Provide the (x, y) coordinate of the cell's center where the given text is located.  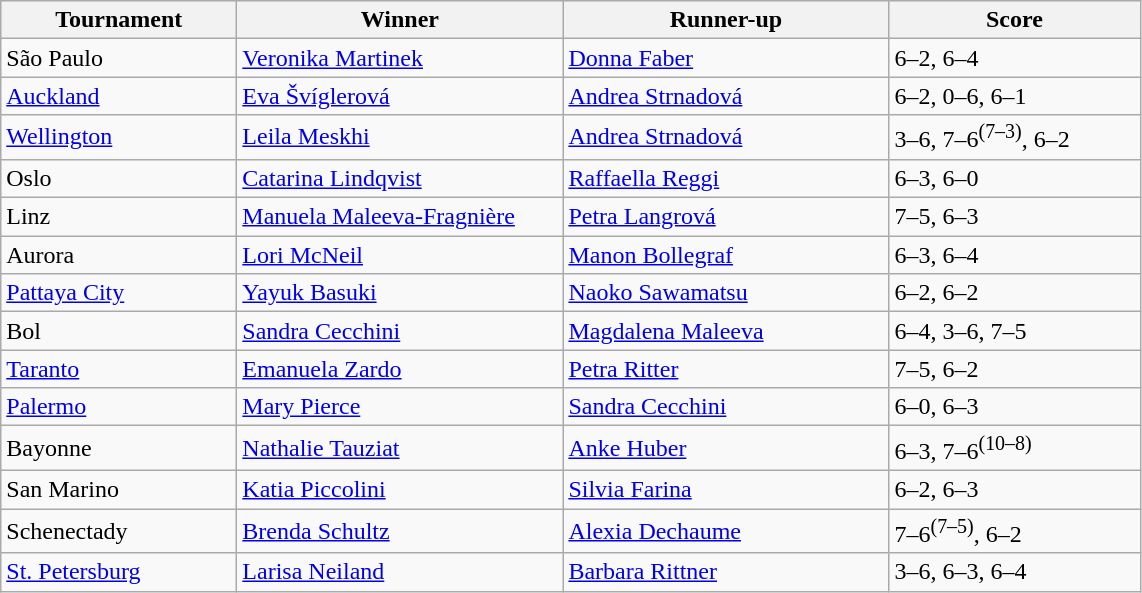
Score (1014, 20)
Auckland (119, 96)
Emanuela Zardo (400, 369)
Mary Pierce (400, 407)
6–4, 3–6, 7–5 (1014, 331)
Manon Bollegraf (726, 255)
6–2, 0–6, 6–1 (1014, 96)
Veronika Martinek (400, 58)
6–2, 6–4 (1014, 58)
7–5, 6–3 (1014, 217)
6–3, 7–6(10–8) (1014, 448)
Wellington (119, 138)
Linz (119, 217)
Lori McNeil (400, 255)
Catarina Lindqvist (400, 178)
Bol (119, 331)
Tournament (119, 20)
6–3, 6–0 (1014, 178)
Anke Huber (726, 448)
Katia Piccolini (400, 489)
Runner-up (726, 20)
Eva Švíglerová (400, 96)
6–0, 6–3 (1014, 407)
Donna Faber (726, 58)
7–5, 6–2 (1014, 369)
6–3, 6–4 (1014, 255)
Leila Meskhi (400, 138)
3–6, 7–6(7–3), 6–2 (1014, 138)
7–6(7–5), 6–2 (1014, 532)
Pattaya City (119, 293)
Oslo (119, 178)
San Marino (119, 489)
Winner (400, 20)
Yayuk Basuki (400, 293)
Barbara Rittner (726, 572)
Schenectady (119, 532)
6–2, 6–3 (1014, 489)
6–2, 6–2 (1014, 293)
Petra Langrová (726, 217)
Aurora (119, 255)
Raffaella Reggi (726, 178)
Alexia Dechaume (726, 532)
Brenda Schultz (400, 532)
Silvia Farina (726, 489)
Taranto (119, 369)
Magdalena Maleeva (726, 331)
São Paulo (119, 58)
Nathalie Tauziat (400, 448)
Larisa Neiland (400, 572)
Bayonne (119, 448)
St. Petersburg (119, 572)
Palermo (119, 407)
3–6, 6–3, 6–4 (1014, 572)
Naoko Sawamatsu (726, 293)
Petra Ritter (726, 369)
Manuela Maleeva-Fragnière (400, 217)
